Identify which cell holds the provided text, then report its [X, Y] central coordinate. 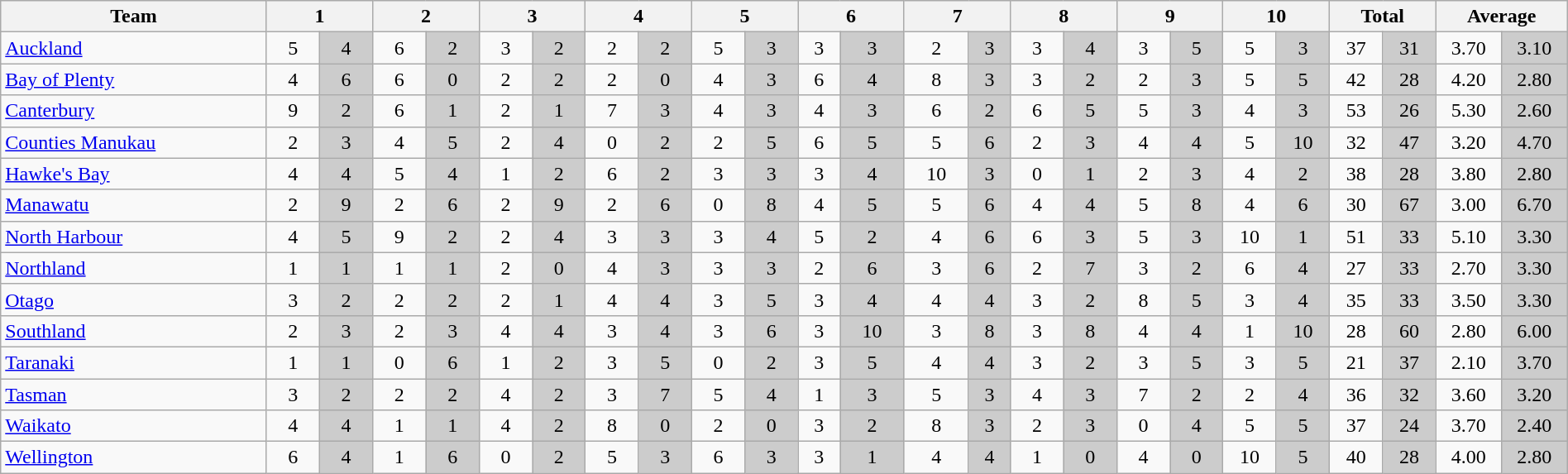
Waikato [134, 426]
2.70 [1469, 268]
53 [1356, 111]
Hawke's Bay [134, 174]
2.60 [1534, 111]
35 [1356, 299]
Counties Manukau [134, 142]
Canterbury [134, 111]
30 [1356, 205]
31 [1409, 48]
3.60 [1469, 395]
3.10 [1534, 48]
Team [134, 17]
60 [1409, 331]
67 [1409, 205]
3.80 [1469, 174]
42 [1356, 79]
4.00 [1469, 457]
24 [1409, 426]
3.50 [1469, 299]
Auckland [134, 48]
5.10 [1469, 237]
36 [1356, 395]
6.00 [1534, 331]
2.10 [1469, 362]
40 [1356, 457]
2.40 [1534, 426]
26 [1409, 111]
47 [1409, 142]
3.00 [1469, 205]
6.70 [1534, 205]
Wellington [134, 457]
4.70 [1534, 142]
Bay of Plenty [134, 79]
Southland [134, 331]
27 [1356, 268]
5.30 [1469, 111]
Manawatu [134, 205]
Northland [134, 268]
Tasman [134, 395]
51 [1356, 237]
Taranaki [134, 362]
North Harbour [134, 237]
Total [1383, 17]
38 [1356, 174]
Average [1502, 17]
21 [1356, 362]
4.20 [1469, 79]
Otago [134, 299]
